Capture the cell that displays the provided text and extract its (X, Y) central coordinate. 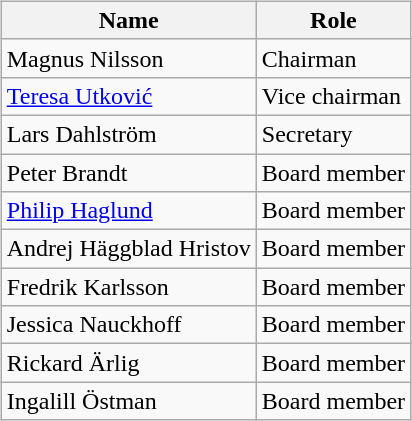
Name (128, 20)
Magnus Nilsson (128, 58)
Lars Dahlström (128, 134)
Andrej Häggblad Hristov (128, 249)
Secretary (333, 134)
Jessica Nauckhoff (128, 325)
Vice chairman (333, 96)
Rickard Ärlig (128, 363)
Ingalill Östman (128, 401)
Teresa Utković (128, 96)
Fredrik Karlsson (128, 287)
Philip Haglund (128, 211)
Peter Brandt (128, 173)
Role (333, 20)
Chairman (333, 58)
